Output the (X, Y) coordinate of the center of the cell containing the given text.  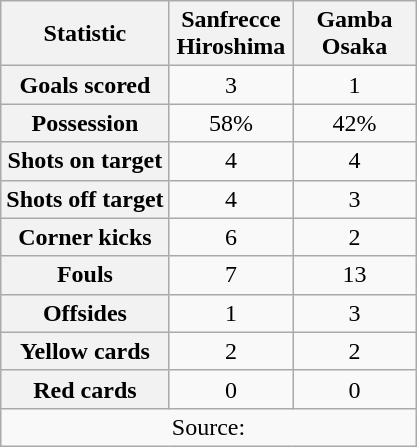
13 (355, 275)
Possession (85, 123)
Goals scored (85, 85)
Sanfrecce Hiroshima (231, 34)
Gamba Osaka (355, 34)
Fouls (85, 275)
6 (231, 237)
Corner kicks (85, 237)
Shots off target (85, 199)
Yellow cards (85, 351)
42% (355, 123)
Red cards (85, 389)
Source: (209, 427)
Offsides (85, 313)
58% (231, 123)
Statistic (85, 34)
Shots on target (85, 161)
7 (231, 275)
